For the text-containing cell, return its midpoint in (X, Y) coordinate format. 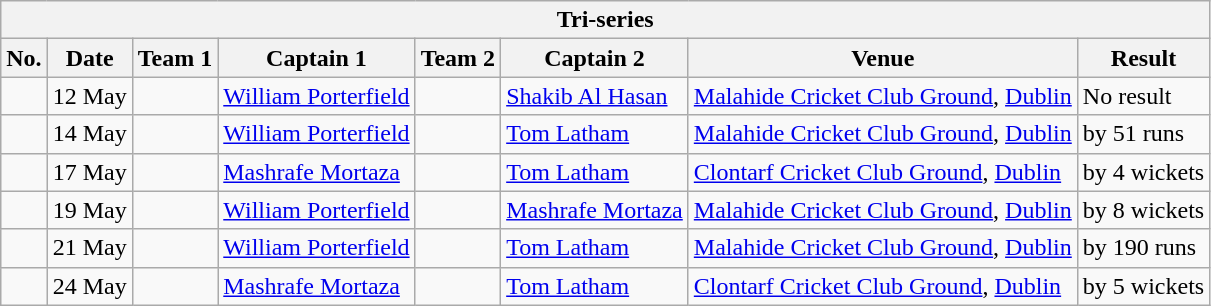
by 190 runs (1143, 248)
by 4 wickets (1143, 172)
by 51 runs (1143, 134)
Captain 1 (316, 58)
Result (1143, 58)
17 May (90, 172)
12 May (90, 96)
Date (90, 58)
24 May (90, 286)
Team 2 (458, 58)
by 8 wickets (1143, 210)
21 May (90, 248)
Shakib Al Hasan (595, 96)
No result (1143, 96)
19 May (90, 210)
Tri-series (606, 20)
by 5 wickets (1143, 286)
Venue (882, 58)
Captain 2 (595, 58)
14 May (90, 134)
No. (24, 58)
Team 1 (175, 58)
